Scan for the cell matching the given text and deliver its (X, Y) coordinate at center. 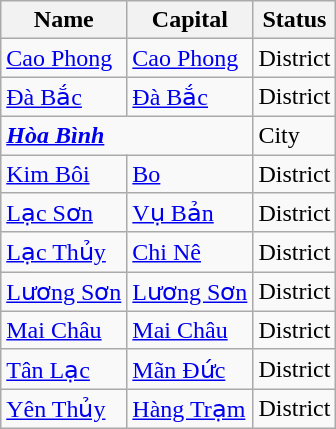
Lạc Sơn (64, 213)
Hàng Trạm (190, 409)
Capital (190, 20)
Mãn Đức (190, 369)
Kim Bôi (64, 173)
Vụ Bản (190, 213)
Chi Nê (190, 252)
Lạc Thủy (64, 252)
Name (64, 20)
Tân Lạc (64, 369)
City (294, 135)
Bo (190, 173)
Yên Thủy (64, 409)
Hòa Bình (127, 135)
Status (294, 20)
